Determine the [X, Y] coordinate at the center of the cell enclosing the given text.  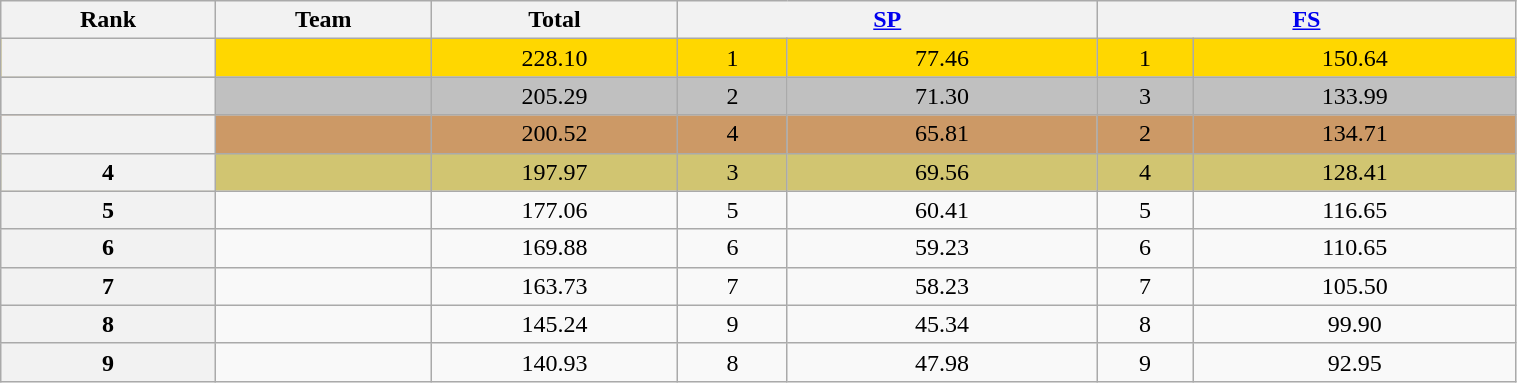
177.06 [554, 210]
145.24 [554, 324]
99.90 [1354, 324]
140.93 [554, 362]
92.95 [1354, 362]
169.88 [554, 248]
77.46 [942, 58]
Team [323, 20]
116.65 [1354, 210]
Total [554, 20]
128.41 [1354, 172]
59.23 [942, 248]
197.97 [554, 172]
69.56 [942, 172]
Rank [108, 20]
205.29 [554, 96]
60.41 [942, 210]
200.52 [554, 134]
58.23 [942, 286]
45.34 [942, 324]
134.71 [1354, 134]
150.64 [1354, 58]
228.10 [554, 58]
110.65 [1354, 248]
SP [888, 20]
71.30 [942, 96]
FS [1306, 20]
47.98 [942, 362]
105.50 [1354, 286]
163.73 [554, 286]
65.81 [942, 134]
133.99 [1354, 96]
